Identify which cell holds the provided text, then report its [X, Y] central coordinate. 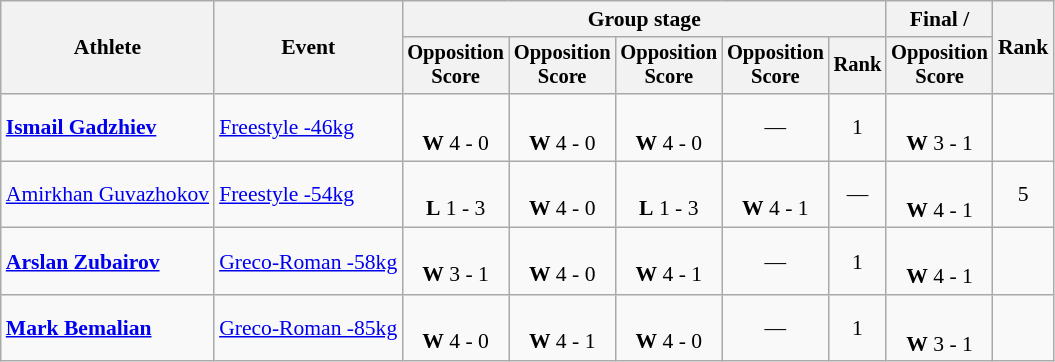
Athlete [108, 48]
Greco-Roman -85kg [308, 328]
Mark Bemalian [108, 328]
5 [1024, 194]
Group stage [644, 19]
Event [308, 48]
Greco-Roman -58kg [308, 262]
Final / [940, 19]
Arslan Zubairov [108, 262]
Amirkhan Guvazhokov [108, 194]
Ismail Gadzhiev [108, 128]
Freestyle -54kg [308, 194]
Freestyle -46kg [308, 128]
